Find where the given text appears and provide that cell's center as [x, y] coordinate. 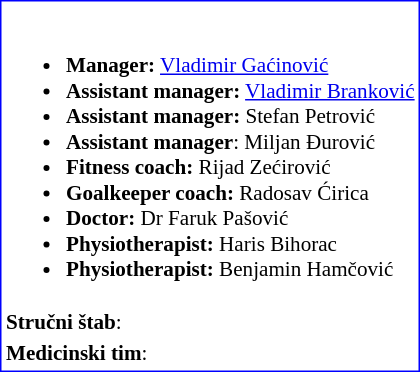
Stručni štab: [210, 322]
Medicinski tim: [210, 353]
